Determine the [X, Y] coordinate at the center of the cell enclosing the given text.  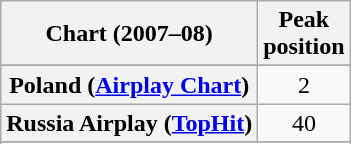
Russia Airplay (TopHit) [130, 123]
Chart (2007–08) [130, 34]
Poland (Airplay Chart) [130, 85]
40 [304, 123]
2 [304, 85]
Peakposition [304, 34]
